Locate the cell with the specified text and output its (X, Y) center coordinate. 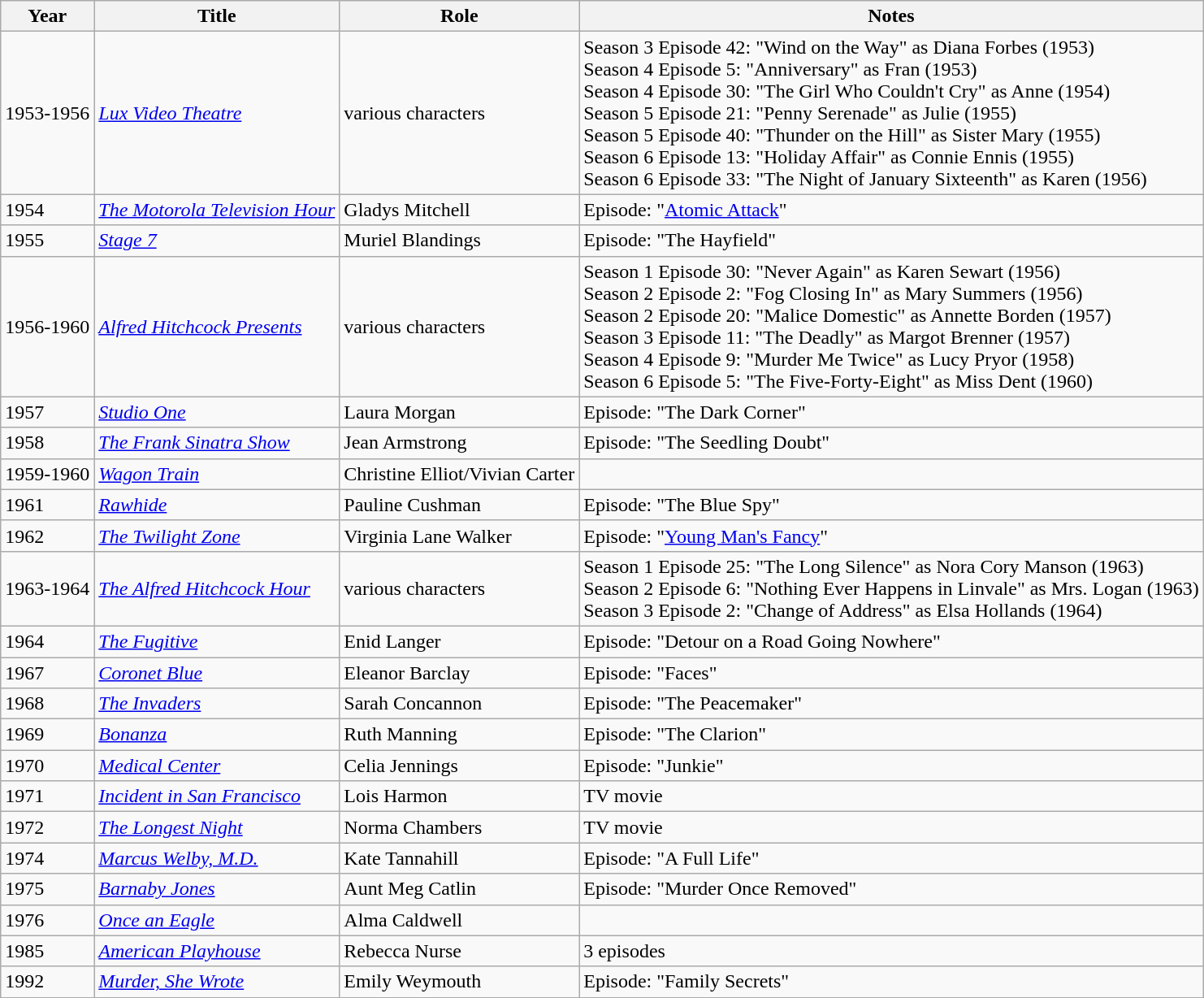
Episode: "Detour on a Road Going Nowhere" (892, 641)
1985 (47, 951)
1957 (47, 412)
Medical Center (217, 766)
Episode: "A Full Life" (892, 858)
The Invaders (217, 704)
Emily Weymouth (460, 982)
1958 (47, 443)
Notes (892, 16)
Marcus Welby, M.D. (217, 858)
Christine Elliot/Vivian Carter (460, 474)
Norma Chambers (460, 827)
1975 (47, 889)
Episode: "Junkie" (892, 766)
1954 (47, 210)
Lux Video Theatre (217, 113)
1976 (47, 920)
Aunt Meg Catlin (460, 889)
1953-1956 (47, 113)
Title (217, 16)
1969 (47, 735)
Enid Langer (460, 641)
Episode: "Young Man's Fancy" (892, 536)
1955 (47, 241)
Episode: "Faces" (892, 672)
Incident in San Francisco (217, 796)
Gladys Mitchell (460, 210)
The Alfred Hitchcock Hour (217, 588)
Rebecca Nurse (460, 951)
Coronet Blue (217, 672)
Episode: "The Peacemaker" (892, 704)
Once an Eagle (217, 920)
Studio One (217, 412)
Virginia Lane Walker (460, 536)
Alfred Hitchcock Presents (217, 327)
Barnaby Jones (217, 889)
The Longest Night (217, 827)
3 episodes (892, 951)
1971 (47, 796)
1970 (47, 766)
The Fugitive (217, 641)
Episode: "The Blue Spy" (892, 505)
1956-1960 (47, 327)
Role (460, 16)
Eleanor Barclay (460, 672)
1972 (47, 827)
1964 (47, 641)
Pauline Cushman (460, 505)
The Twilight Zone (217, 536)
Episode: "The Hayfield" (892, 241)
Episode: "Family Secrets" (892, 982)
Ruth Manning (460, 735)
Jean Armstrong (460, 443)
Sarah Concannon (460, 704)
Rawhide (217, 505)
Murder, She Wrote (217, 982)
1959-1960 (47, 474)
The Motorola Television Hour (217, 210)
The Frank Sinatra Show (217, 443)
Stage 7 (217, 241)
1992 (47, 982)
Bonanza (217, 735)
1974 (47, 858)
1967 (47, 672)
Kate Tannahill (460, 858)
Celia Jennings (460, 766)
Episode: "The Seedling Doubt" (892, 443)
1962 (47, 536)
1968 (47, 704)
Year (47, 16)
1963-1964 (47, 588)
Episode: "The Clarion" (892, 735)
Lois Harmon (460, 796)
1961 (47, 505)
Episode: "Murder Once Removed" (892, 889)
Episode: "The Dark Corner" (892, 412)
Alma Caldwell (460, 920)
Muriel Blandings (460, 241)
Laura Morgan (460, 412)
American Playhouse (217, 951)
Wagon Train (217, 474)
Episode: "Atomic Attack" (892, 210)
